Pinpoint the cell where the given text exists, returning its (X, Y) midpoint coordinate. 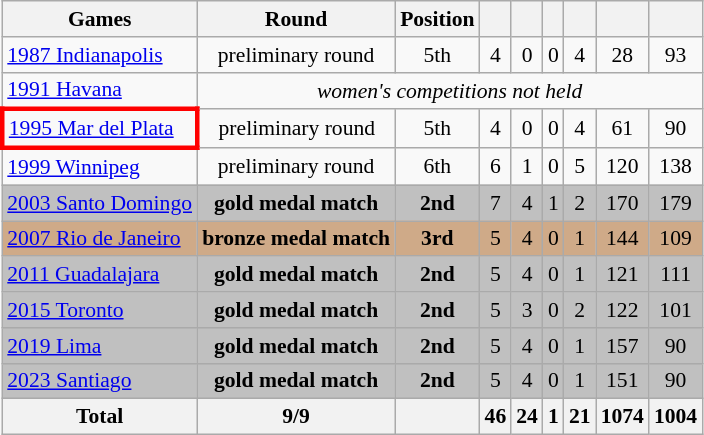
Position (437, 19)
157 (622, 346)
1004 (676, 417)
151 (622, 381)
2011 Guadalajara (100, 275)
6 (496, 166)
61 (622, 130)
121 (622, 275)
3rd (437, 239)
46 (496, 417)
2015 Toronto (100, 310)
21 (580, 417)
24 (527, 417)
179 (676, 203)
Round (296, 19)
28 (622, 55)
120 (622, 166)
7 (496, 203)
6th (437, 166)
bronze medal match (296, 239)
9/9 (296, 417)
2019 Lima (100, 346)
2007 Rio de Janeiro (100, 239)
170 (622, 203)
1999 Winnipeg (100, 166)
2003 Santo Domingo (100, 203)
138 (676, 166)
101 (676, 310)
144 (622, 239)
109 (676, 239)
Total (100, 417)
women's competitions not held (450, 90)
93 (676, 55)
2023 Santiago (100, 381)
Games (100, 19)
3 (527, 310)
1991 Havana (100, 90)
1995 Mar del Plata (100, 130)
1074 (622, 417)
122 (622, 310)
1987 Indianapolis (100, 55)
111 (676, 275)
